Capture the cell that displays the provided text and extract its [x, y] central coordinate. 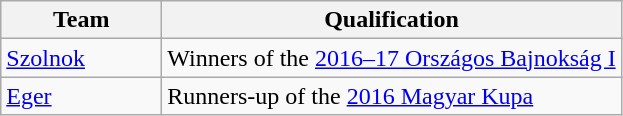
Eger [82, 96]
Winners of the 2016–17 Országos Bajnokság I [392, 58]
Szolnok [82, 58]
Qualification [392, 20]
Runners-up of the 2016 Magyar Kupa [392, 96]
Team [82, 20]
